Return (X, Y) of the center of cell containing provided text 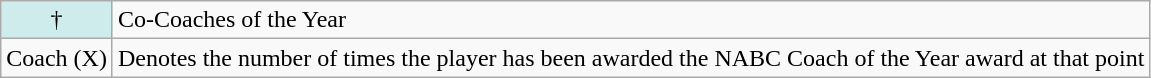
Denotes the number of times the player has been awarded the NABC Coach of the Year award at that point (630, 58)
Co-Coaches of the Year (630, 20)
† (57, 20)
Coach (X) (57, 58)
